Search for the cell housing the specified text and yield its [x, y] center coordinate. 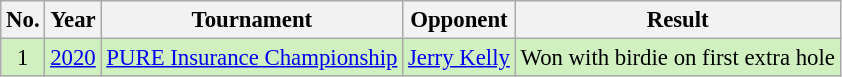
Opponent [459, 20]
Won with birdie on first extra hole [678, 58]
Tournament [252, 20]
Result [678, 20]
Jerry Kelly [459, 58]
Year [73, 20]
2020 [73, 58]
No. [23, 20]
PURE Insurance Championship [252, 58]
1 [23, 58]
